Capture the cell that displays the provided text and extract its [X, Y] central coordinate. 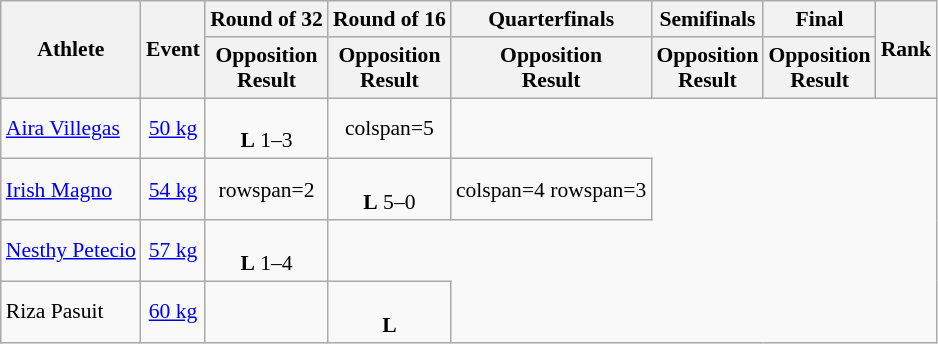
Semifinals [707, 19]
57 kg [173, 250]
Final [819, 19]
Rank [906, 50]
Nesthy Petecio [71, 250]
colspan=4 rowspan=3 [552, 190]
Athlete [71, 50]
Aira Villegas [71, 128]
Quarterfinals [552, 19]
rowspan=2 [266, 190]
L 1–4 [266, 250]
Round of 32 [266, 19]
60 kg [173, 312]
Riza Pasuit [71, 312]
Irish Magno [71, 190]
50 kg [173, 128]
54 kg [173, 190]
Event [173, 50]
Round of 16 [390, 19]
L 1–3 [266, 128]
L [390, 312]
L 5–0 [390, 190]
colspan=5 [390, 128]
